Return (x, y) of the center of cell containing provided text 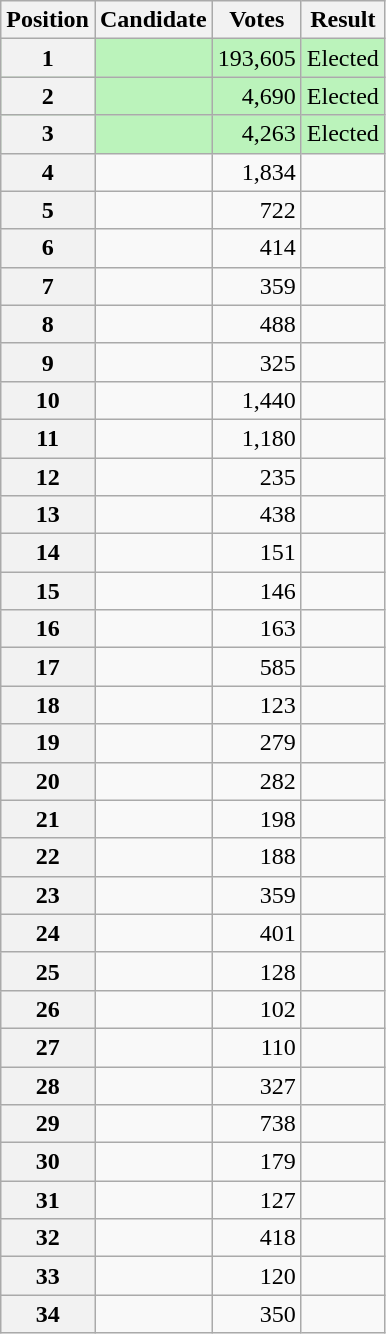
102 (256, 1009)
193,605 (256, 58)
34 (48, 1314)
198 (256, 819)
279 (256, 743)
179 (256, 1162)
Candidate (153, 20)
414 (256, 248)
18 (48, 705)
31 (48, 1200)
282 (256, 781)
8 (48, 324)
325 (256, 362)
22 (48, 857)
6 (48, 248)
7 (48, 286)
350 (256, 1314)
Votes (256, 20)
401 (256, 933)
12 (48, 477)
9 (48, 362)
21 (48, 819)
29 (48, 1124)
188 (256, 857)
722 (256, 210)
123 (256, 705)
14 (48, 553)
163 (256, 629)
27 (48, 1047)
1,180 (256, 438)
10 (48, 400)
23 (48, 895)
127 (256, 1200)
25 (48, 971)
11 (48, 438)
327 (256, 1085)
5 (48, 210)
13 (48, 515)
128 (256, 971)
1 (48, 58)
Position (48, 20)
19 (48, 743)
1,834 (256, 172)
120 (256, 1276)
17 (48, 667)
30 (48, 1162)
4 (48, 172)
146 (256, 591)
738 (256, 1124)
110 (256, 1047)
2 (48, 96)
24 (48, 933)
3 (48, 134)
15 (48, 591)
4,263 (256, 134)
585 (256, 667)
20 (48, 781)
32 (48, 1238)
235 (256, 477)
438 (256, 515)
Result (342, 20)
488 (256, 324)
33 (48, 1276)
26 (48, 1009)
1,440 (256, 400)
418 (256, 1238)
151 (256, 553)
16 (48, 629)
4,690 (256, 96)
28 (48, 1085)
